Find where the given text appears and provide that cell's center as [X, Y] coordinate. 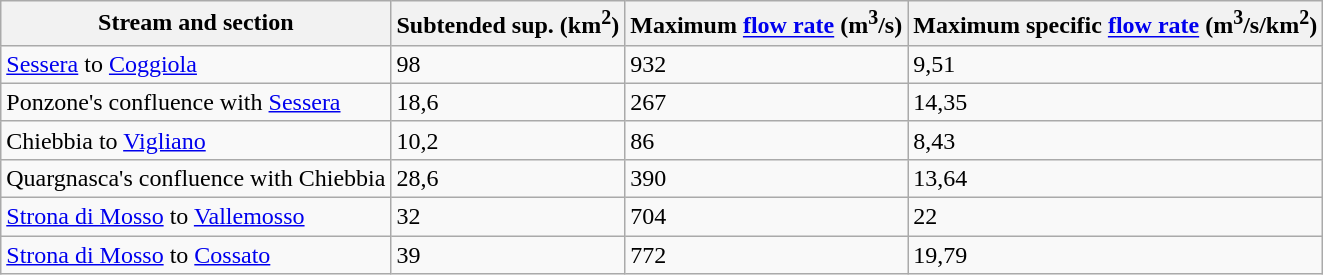
Quargnasca's confluence with Chiebbia [196, 178]
267 [766, 102]
Sessera to Coggiola [196, 64]
Maximum flow rate (m3/s) [766, 24]
39 [508, 255]
98 [508, 64]
14,35 [1116, 102]
32 [508, 217]
28,6 [508, 178]
13,64 [1116, 178]
390 [766, 178]
18,6 [508, 102]
9,51 [1116, 64]
10,2 [508, 140]
Chiebbia to Vigliano [196, 140]
Subtended sup. (km2) [508, 24]
86 [766, 140]
772 [766, 255]
8,43 [1116, 140]
Maximum specific flow rate (m3/s/km2) [1116, 24]
Strona di Mosso to Vallemosso [196, 217]
704 [766, 217]
Stream and section [196, 24]
932 [766, 64]
Strona di Mosso to Cossato [196, 255]
22 [1116, 217]
19,79 [1116, 255]
Ponzone's confluence with Sessera [196, 102]
